Scan for the cell matching the given text and deliver its (X, Y) coordinate at center. 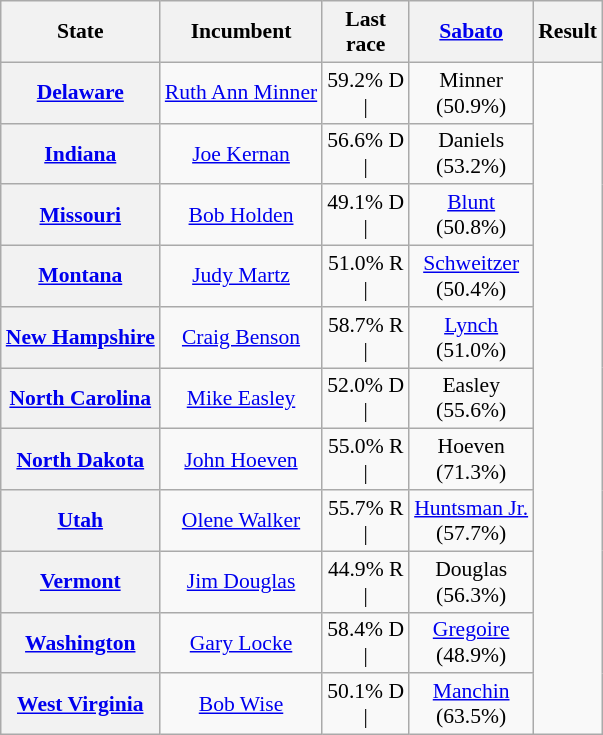
Missouri (80, 216)
Result (568, 32)
Douglas (56.3%) (471, 582)
Ruth Ann Minner (241, 92)
Daniels(53.2%) (471, 154)
52.0% D| (366, 398)
58.4% D| (366, 642)
Manchin (63.5%) (471, 704)
Lastrace (366, 32)
West Virginia (80, 704)
Joe Kernan (241, 154)
Minner (50.9%) (471, 92)
Jim Douglas (241, 582)
56.6% D| (366, 154)
Huntsman Jr. (57.7%) (471, 520)
Blunt(50.8%) (471, 216)
Hoeven (71.3%) (471, 460)
Lynch (51.0%) (471, 338)
55.7% R| (366, 520)
50.1% D| (366, 704)
Washington (80, 642)
Bob Wise (241, 704)
Incumbent (241, 32)
Judy Martz (241, 276)
Easley(55.6%) (471, 398)
49.1% D| (366, 216)
North Dakota (80, 460)
Mike Easley (241, 398)
New Hampshire (80, 338)
Utah (80, 520)
Indiana (80, 154)
55.0% R| (366, 460)
58.7% R| (366, 338)
Sabato (471, 32)
Delaware (80, 92)
Craig Benson (241, 338)
Schweitzer (50.4%) (471, 276)
51.0% R| (366, 276)
44.9% R| (366, 582)
State (80, 32)
John Hoeven (241, 460)
Gregoire (48.9%) (471, 642)
Olene Walker (241, 520)
59.2% D| (366, 92)
Montana (80, 276)
North Carolina (80, 398)
Gary Locke (241, 642)
Vermont (80, 582)
Bob Holden (241, 216)
